Identify which cell holds the provided text, then report its (x, y) central coordinate. 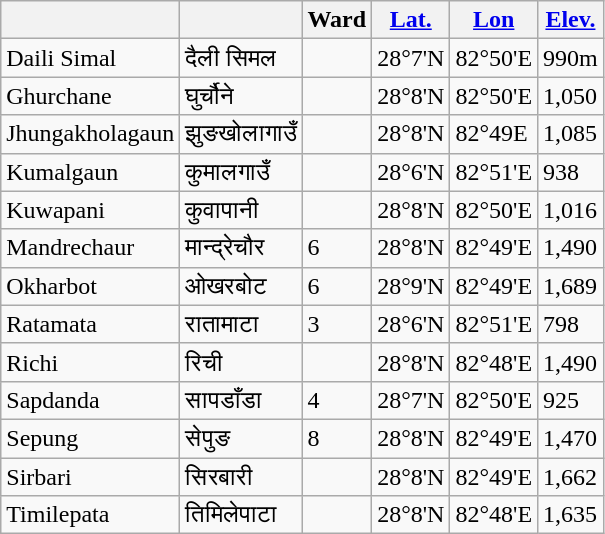
1,470 (571, 438)
1,016 (571, 210)
सिरबारी (241, 477)
8 (337, 438)
1,635 (571, 515)
कुवापानी (241, 210)
कुमालगाउँ (241, 172)
Kuwapani (90, 210)
मान्द्रेचौर (241, 248)
घुर्चौने (241, 96)
दैली सिमल (241, 58)
Mandrechaur (90, 248)
925 (571, 400)
सापडाँडा (241, 400)
Ghurchane (90, 96)
रिची (241, 362)
Jhungakholagaun (90, 134)
Okharbot (90, 286)
798 (571, 324)
झुङखोलागाउँ (241, 134)
1,085 (571, 134)
Richi (90, 362)
1,689 (571, 286)
4 (337, 400)
ओखरबोट (241, 286)
28°9'N (411, 286)
Lon (494, 20)
Sepung (90, 438)
82°49E (494, 134)
938 (571, 172)
Elev. (571, 20)
Ratamata (90, 324)
Kumalgaun (90, 172)
रातामाटा (241, 324)
1,050 (571, 96)
सेपुङ (241, 438)
990m (571, 58)
1,662 (571, 477)
3 (337, 324)
Ward (337, 20)
Sirbari (90, 477)
Daili Simal (90, 58)
Sapdanda (90, 400)
तिमिलेपाटा (241, 515)
Timilepata (90, 515)
Lat. (411, 20)
